Capture the cell that displays the provided text and extract its [x, y] central coordinate. 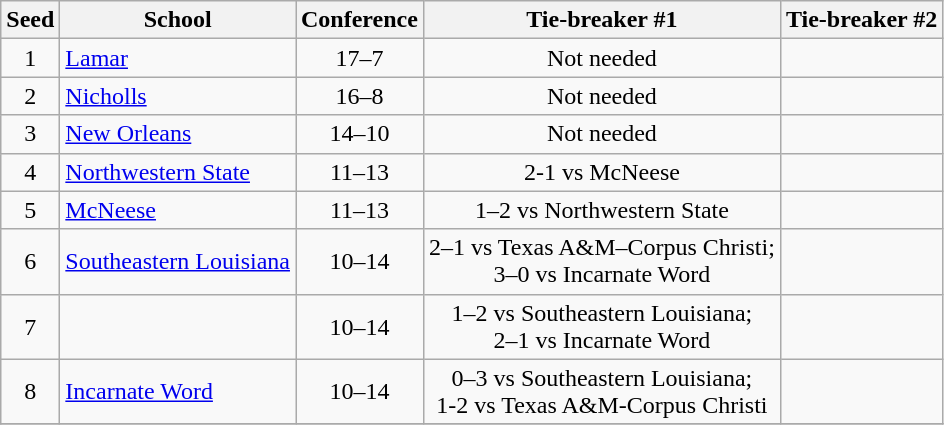
5 [30, 210]
Lamar [178, 58]
Northwestern State [178, 172]
Nicholls [178, 96]
Tie-breaker #2 [861, 20]
McNeese [178, 210]
School [178, 20]
8 [30, 392]
Seed [30, 20]
2 [30, 96]
6 [30, 262]
Southeastern Louisiana [178, 262]
16–8 [360, 96]
3 [30, 134]
Tie-breaker #1 [602, 20]
4 [30, 172]
0–3 vs Southeastern Louisiana;1-2 vs Texas A&M-Corpus Christi [602, 392]
7 [30, 326]
Incarnate Word [178, 392]
2-1 vs McNeese [602, 172]
Conference [360, 20]
1–2 vs Northwestern State [602, 210]
2–1 vs Texas A&M–Corpus Christi;3–0 vs Incarnate Word [602, 262]
14–10 [360, 134]
1 [30, 58]
1–2 vs Southeastern Louisiana;2–1 vs Incarnate Word [602, 326]
New Orleans [178, 134]
17–7 [360, 58]
